Scan for the cell matching the given text and deliver its [X, Y] coordinate at center. 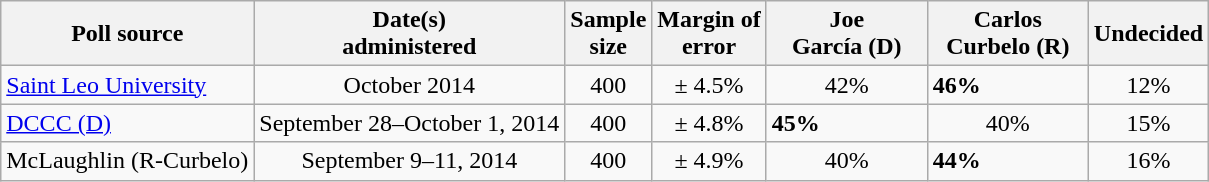
CarlosCurbelo (R) [1008, 34]
44% [1008, 161]
16% [1148, 161]
15% [1148, 123]
Saint Leo University [128, 85]
October 2014 [410, 85]
September 28–October 1, 2014 [410, 123]
42% [846, 85]
Poll source [128, 34]
Date(s)administered [410, 34]
46% [1008, 85]
12% [1148, 85]
McLaughlin (R-Curbelo) [128, 161]
± 4.8% [709, 123]
Samplesize [608, 34]
Margin oferror [709, 34]
45% [846, 123]
DCCC (D) [128, 123]
± 4.5% [709, 85]
Undecided [1148, 34]
JoeGarcía (D) [846, 34]
September 9–11, 2014 [410, 161]
± 4.9% [709, 161]
